Return the (x, y) coordinate for the center point of the cell that contains the specified text.  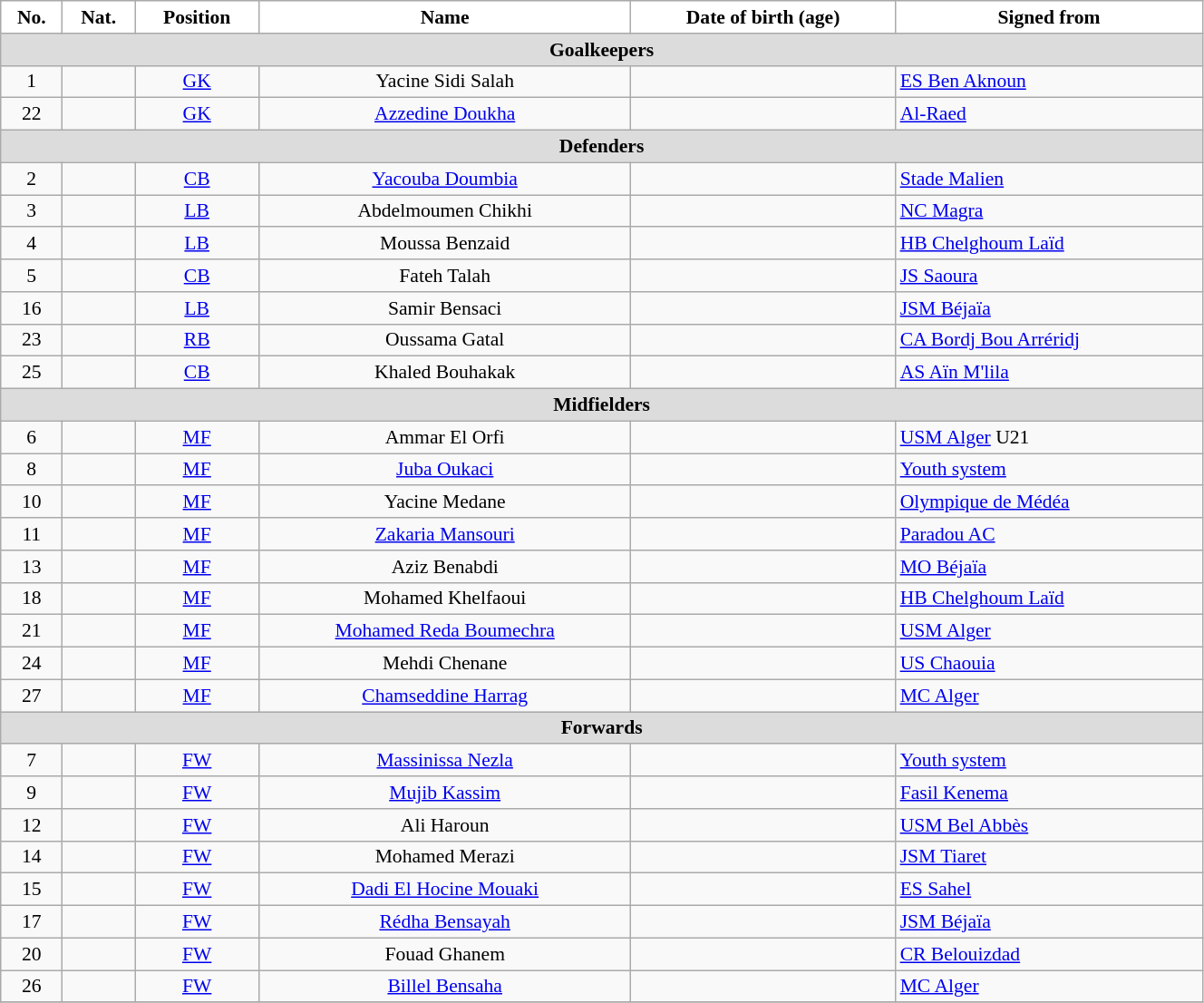
Nat. (99, 17)
2 (32, 179)
25 (32, 373)
Mujib Kassim (445, 793)
Yacine Sidi Salah (445, 82)
Name (445, 17)
16 (32, 308)
Oussama Gatal (445, 340)
JSM Tiaret (1050, 857)
CR Belouizdad (1050, 954)
Position (198, 17)
Yacouba Doumbia (445, 179)
AS Aïn M'lila (1050, 373)
22 (32, 114)
Aziz Benabdi (445, 567)
14 (32, 857)
Samir Bensaci (445, 308)
Yacine Medane (445, 502)
Juba Oukaci (445, 470)
Rédha Bensayah (445, 922)
ES Ben Aknoun (1050, 82)
15 (32, 890)
No. (32, 17)
ES Sahel (1050, 890)
Forwards (602, 728)
Paradou AC (1050, 534)
4 (32, 244)
5 (32, 276)
26 (32, 987)
Mohamed Khelfaoui (445, 599)
Olympique de Médéa (1050, 502)
Fouad Ghanem (445, 954)
17 (32, 922)
Goalkeepers (602, 50)
MO Béjaïa (1050, 567)
Midfielders (602, 405)
USM Alger (1050, 631)
13 (32, 567)
Mehdi Chenane (445, 664)
Massinissa Nezla (445, 761)
Abdelmoumen Chikhi (445, 211)
Chamseddine Harrag (445, 696)
USM Bel Abbès (1050, 825)
US Chaouia (1050, 664)
21 (32, 631)
9 (32, 793)
24 (32, 664)
10 (32, 502)
23 (32, 340)
Mohamed Merazi (445, 857)
Dadi El Hocine Mouaki (445, 890)
Azzedine Doukha (445, 114)
12 (32, 825)
Fateh Talah (445, 276)
8 (32, 470)
27 (32, 696)
11 (32, 534)
Mohamed Reda Boumechra (445, 631)
Ammar El Orfi (445, 437)
18 (32, 599)
3 (32, 211)
NC Magra (1050, 211)
Ali Haroun (445, 825)
Moussa Benzaid (445, 244)
Date of birth (age) (763, 17)
Khaled Bouhakak (445, 373)
Defenders (602, 147)
6 (32, 437)
Zakaria Mansouri (445, 534)
RB (198, 340)
Stade Malien (1050, 179)
20 (32, 954)
Fasil Kenema (1050, 793)
JS Saoura (1050, 276)
7 (32, 761)
USM Alger U21 (1050, 437)
Signed from (1050, 17)
CA Bordj Bou Arréridj (1050, 340)
1 (32, 82)
Billel Bensaha (445, 987)
Al-Raed (1050, 114)
